Detect which cell encompasses the target text, then output its (x, y) center coordinate. 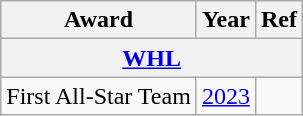
WHL (152, 58)
Award (99, 20)
2023 (226, 96)
First All-Star Team (99, 96)
Year (226, 20)
Ref (278, 20)
